Locate the cell with the specified text and output its [x, y] center coordinate. 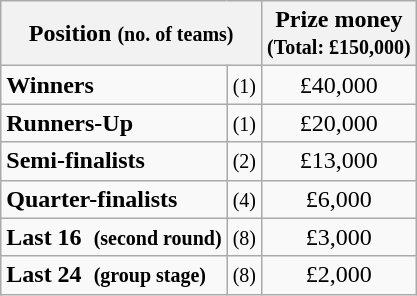
Runners-Up [114, 123]
£6,000 [338, 199]
Last 16 (second round) [114, 237]
Prize money(Total: £150,000) [338, 34]
(4) [244, 199]
£3,000 [338, 237]
Semi-finalists [114, 161]
Winners [114, 85]
£2,000 [338, 275]
£20,000 [338, 123]
Last 24 (group stage) [114, 275]
£13,000 [338, 161]
(2) [244, 161]
Quarter-finalists [114, 199]
Position (no. of teams) [132, 34]
£40,000 [338, 85]
